Detect which cell encompasses the target text, then output its (x, y) center coordinate. 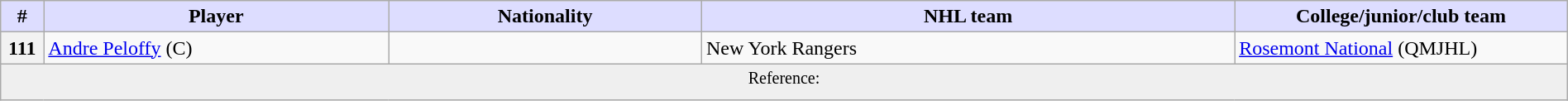
111 (22, 48)
NHL team (968, 17)
Player (217, 17)
College/junior/club team (1401, 17)
Rosemont National (QMJHL) (1401, 48)
New York Rangers (968, 48)
Nationality (546, 17)
Andre Peloffy (C) (217, 48)
Reference: (784, 83)
# (22, 17)
